Locate the cell with the specified text and output its (X, Y) center coordinate. 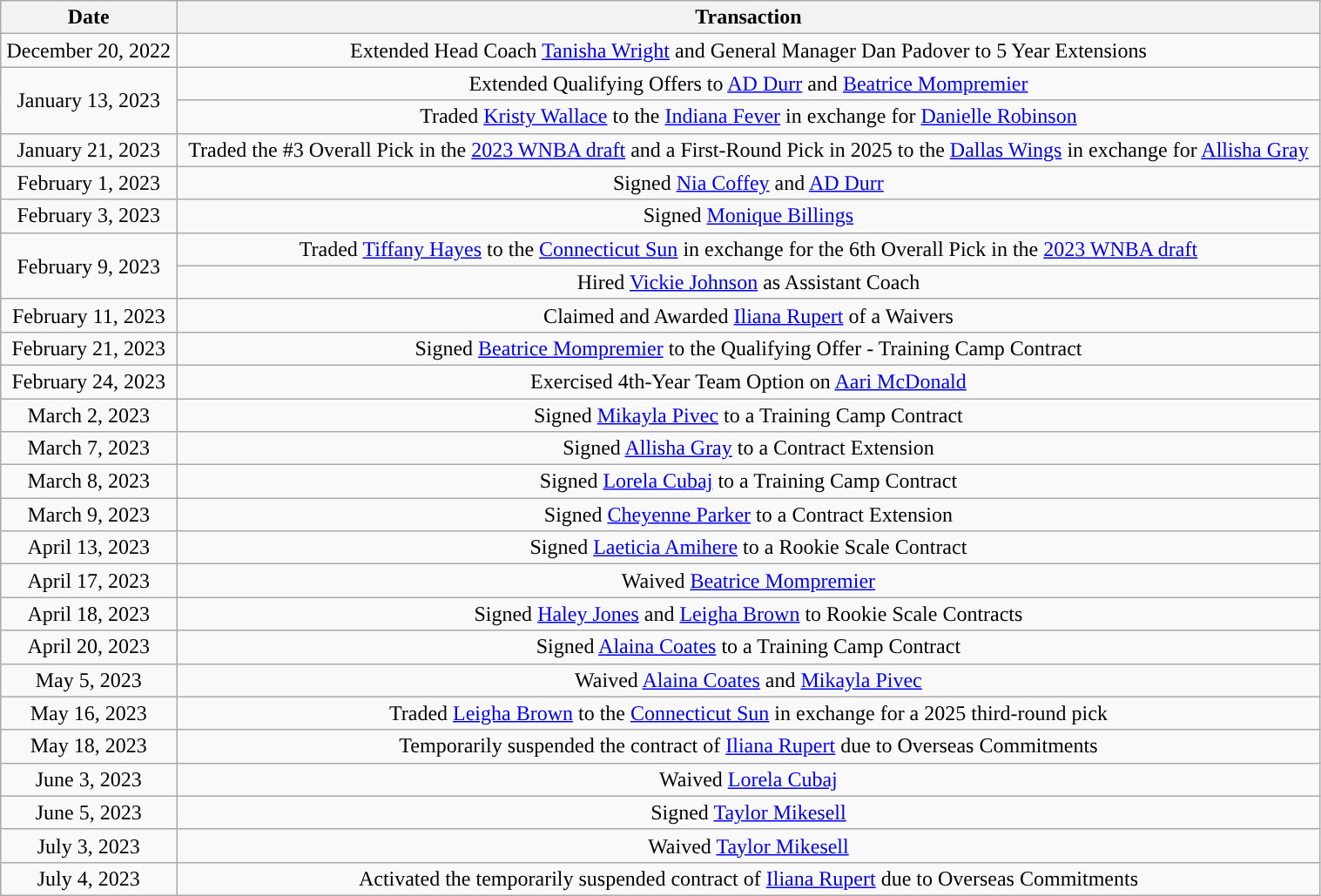
Extended Qualifying Offers to AD Durr and Beatrice Mompremier (749, 84)
Traded Kristy Wallace to the Indiana Fever in exchange for Danielle Robinson (749, 117)
January 21, 2023 (89, 150)
May 5, 2023 (89, 680)
April 13, 2023 (89, 548)
Hired Vickie Johnson as Assistant Coach (749, 282)
Signed Lorela Cubaj to a Training Camp Contract (749, 482)
Signed Taylor Mikesell (749, 812)
Transaction (749, 17)
December 20, 2022 (89, 51)
February 1, 2023 (89, 183)
Date (89, 17)
February 11, 2023 (89, 315)
April 18, 2023 (89, 614)
April 17, 2023 (89, 581)
Signed Laeticia Amihere to a Rookie Scale Contract (749, 548)
July 4, 2023 (89, 879)
Temporarily suspended the contract of Iliana Rupert due to Overseas Commitments (749, 746)
Extended Head Coach Tanisha Wright and General Manager Dan Padover to 5 Year Extensions (749, 51)
May 16, 2023 (89, 713)
Traded Leigha Brown to the Connecticut Sun in exchange for a 2025 third-round pick (749, 713)
June 5, 2023 (89, 812)
February 24, 2023 (89, 381)
Waived Beatrice Mompremier (749, 581)
April 20, 2023 (89, 647)
May 18, 2023 (89, 746)
Signed Monique Billings (749, 216)
Signed Cheyenne Parker to a Contract Extension (749, 515)
Waived Taylor Mikesell (749, 845)
March 2, 2023 (89, 415)
Traded the #3 Overall Pick in the 2023 WNBA draft and a First-Round Pick in 2025 to the Dallas Wings in exchange for Allisha Gray (749, 150)
March 8, 2023 (89, 482)
Signed Alaina Coates to a Training Camp Contract (749, 647)
Signed Haley Jones and Leigha Brown to Rookie Scale Contracts (749, 614)
Signed Allisha Gray to a Contract Extension (749, 448)
Waived Lorela Cubaj (749, 779)
Traded Tiffany Hayes to the Connecticut Sun in exchange for the 6th Overall Pick in the 2023 WNBA draft (749, 249)
Claimed and Awarded Iliana Rupert of a Waivers (749, 315)
February 9, 2023 (89, 266)
March 9, 2023 (89, 515)
Signed Nia Coffey and AD Durr (749, 183)
July 3, 2023 (89, 845)
January 13, 2023 (89, 100)
Waived Alaina Coates and Mikayla Pivec (749, 680)
Signed Mikayla Pivec to a Training Camp Contract (749, 415)
Activated the temporarily suspended contract of Iliana Rupert due to Overseas Commitments (749, 879)
Signed Beatrice Mompremier to the Qualifying Offer - Training Camp Contract (749, 348)
February 3, 2023 (89, 216)
February 21, 2023 (89, 348)
March 7, 2023 (89, 448)
Exercised 4th-Year Team Option on Aari McDonald (749, 381)
June 3, 2023 (89, 779)
